Capture the cell that displays the provided text and extract its (X, Y) central coordinate. 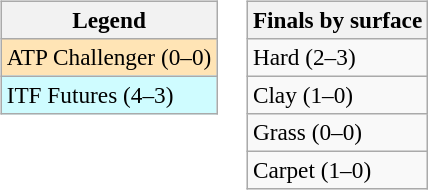
Legend (108, 20)
Grass (0–0) (337, 133)
ITF Futures (4–3) (108, 95)
Finals by surface (337, 20)
Hard (2–3) (337, 57)
Clay (1–0) (337, 95)
Carpet (1–0) (337, 171)
ATP Challenger (0–0) (108, 57)
